Scan for the cell matching the given text and deliver its [x, y] coordinate at center. 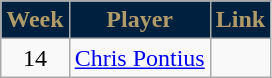
14 [35, 58]
Link [240, 20]
Player [140, 20]
Week [35, 20]
Chris Pontius [140, 58]
